Locate the cell with the specified text and output its [X, Y] center coordinate. 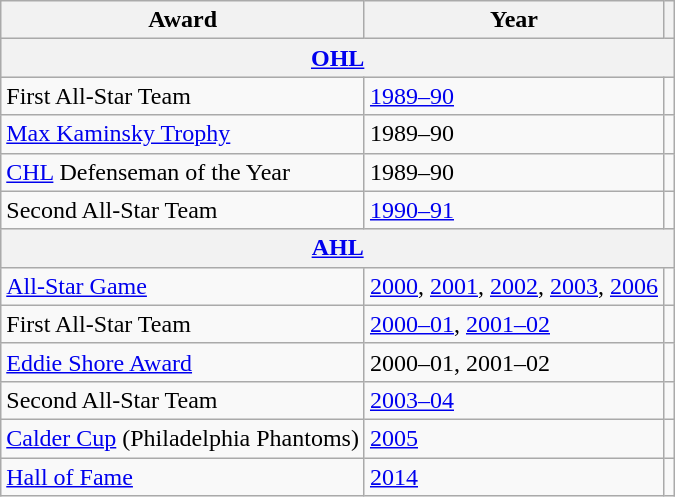
2005 [514, 438]
Calder Cup (Philadelphia Phantoms) [183, 438]
Max Kaminsky Trophy [183, 134]
Eddie Shore Award [183, 362]
OHL [338, 58]
2014 [514, 477]
1990–91 [514, 210]
AHL [338, 248]
CHL Defenseman of the Year [183, 172]
Hall of Fame [183, 477]
Award [183, 20]
2003–04 [514, 400]
2000, 2001, 2002, 2003, 2006 [514, 286]
All-Star Game [183, 286]
Year [514, 20]
